For the text-containing cell, return its midpoint in (X, Y) coordinate format. 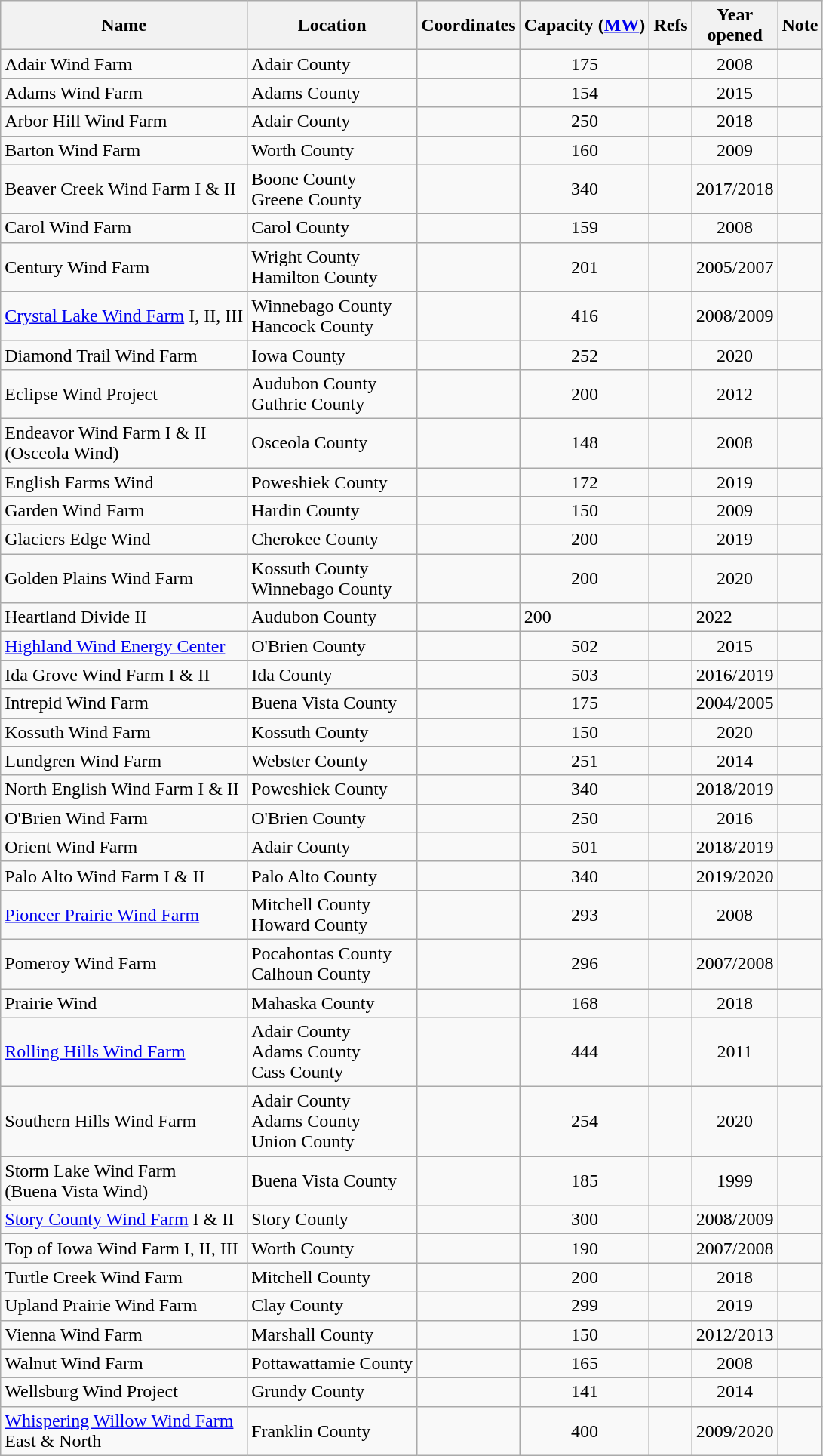
Hardin County (332, 511)
201 (585, 267)
Webster County (332, 761)
Boone CountyGreene County (332, 189)
Arbor Hill Wind Farm (124, 122)
2004/2005 (735, 703)
2016/2019 (735, 675)
148 (585, 442)
Story County Wind Farm I & II (124, 1220)
Turtle Creek Wind Farm (124, 1277)
Century Wind Farm (124, 267)
Coordinates (468, 26)
Adair Wind Farm (124, 64)
168 (585, 1003)
Note (800, 26)
Refs (671, 26)
501 (585, 847)
160 (585, 150)
254 (585, 1122)
Wellsburg Wind Project (124, 1392)
Capacity (MW) (585, 26)
Walnut Wind Farm (124, 1363)
Iowa County (332, 355)
Orient Wind Farm (124, 847)
Mitchell County (332, 1277)
Crystal Lake Wind Farm I, II, III (124, 316)
Pocahontas CountyCalhoun County (332, 963)
Lundgren Wind Farm (124, 761)
Yearopened (735, 26)
400 (585, 1431)
Wright CountyHamilton County (332, 267)
185 (585, 1180)
Ida County (332, 675)
Storm Lake Wind Farm(Buena Vista Wind) (124, 1180)
444 (585, 1052)
502 (585, 646)
1999 (735, 1180)
Adair CountyAdams CountyUnion County (332, 1122)
Franklin County (332, 1431)
Grundy County (332, 1392)
Audubon County (332, 617)
Diamond Trail Wind Farm (124, 355)
O'Brien Wind Farm (124, 818)
2012 (735, 394)
Mahaska County (332, 1003)
Golden Plains Wind Farm (124, 578)
Barton Wind Farm (124, 150)
Kossuth County (332, 732)
Vienna Wind Farm (124, 1334)
296 (585, 963)
Palo Alto County (332, 876)
Top of Iowa Wind Farm I, II, III (124, 1248)
Clay County (332, 1306)
2009/2020 (735, 1431)
2005/2007 (735, 267)
Winnebago CountyHancock County (332, 316)
Eclipse Wind Project (124, 394)
2011 (735, 1052)
Prairie Wind (124, 1003)
154 (585, 93)
416 (585, 316)
Pioneer Prairie Wind Farm (124, 915)
141 (585, 1392)
Endeavor Wind Farm I & II(Osceola Wind) (124, 442)
Carol County (332, 228)
300 (585, 1220)
Marshall County (332, 1334)
Beaver Creek Wind Farm I & II (124, 189)
2022 (735, 617)
252 (585, 355)
503 (585, 675)
North English Wind Farm I & II (124, 790)
2017/2018 (735, 189)
251 (585, 761)
Rolling Hills Wind Farm (124, 1052)
Heartland Divide II (124, 617)
Pottawattamie County (332, 1363)
Upland Prairie Wind Farm (124, 1306)
Kossuth Wind Farm (124, 732)
Name (124, 26)
190 (585, 1248)
Ida Grove Wind Farm I & II (124, 675)
Osceola County (332, 442)
Intrepid Wind Farm (124, 703)
Adams County (332, 93)
2012/2013 (735, 1334)
Glaciers Edge Wind (124, 540)
293 (585, 915)
Pomeroy Wind Farm (124, 963)
Highland Wind Energy Center (124, 646)
Garden Wind Farm (124, 511)
165 (585, 1363)
Whispering Willow Wind FarmEast & North (124, 1431)
159 (585, 228)
English Farms Wind (124, 482)
2016 (735, 818)
Adair CountyAdams CountyCass County (332, 1052)
172 (585, 482)
Adams Wind Farm (124, 93)
Story County (332, 1220)
Carol Wind Farm (124, 228)
Mitchell CountyHoward County (332, 915)
299 (585, 1306)
Location (332, 26)
Cherokee County (332, 540)
Kossuth CountyWinnebago County (332, 578)
Palo Alto Wind Farm I & II (124, 876)
Audubon CountyGuthrie County (332, 394)
Southern Hills Wind Farm (124, 1122)
2019/2020 (735, 876)
